Provide the [X, Y] coordinate of the cell's center where the given text is located.  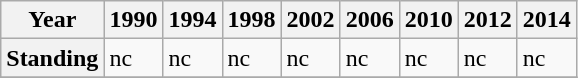
2014 [546, 20]
1990 [134, 20]
1994 [192, 20]
Year [52, 20]
1998 [252, 20]
Standing [52, 58]
2006 [370, 20]
2010 [428, 20]
2002 [310, 20]
2012 [488, 20]
